From the cell containing the given text, extract its center point as [X, Y] coordinate. 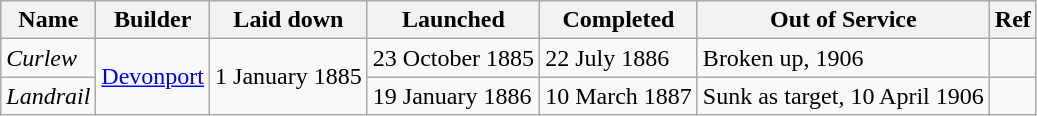
23 October 1885 [453, 58]
Devonport [153, 77]
10 March 1887 [619, 96]
Builder [153, 20]
Landrail [48, 96]
19 January 1886 [453, 96]
Out of Service [843, 20]
1 January 1885 [289, 77]
22 July 1886 [619, 58]
Sunk as target, 10 April 1906 [843, 96]
Broken up, 1906 [843, 58]
Curlew [48, 58]
Completed [619, 20]
Name [48, 20]
Ref [1012, 20]
Launched [453, 20]
Laid down [289, 20]
